Provide the [x, y] coordinate of the cell's center where the given text is located.  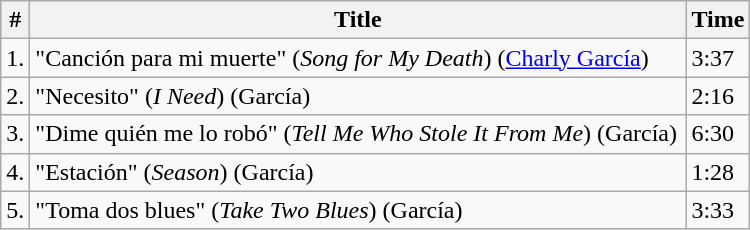
6:30 [718, 134]
1. [16, 58]
"Estación" (Season) (García) [358, 172]
Title [358, 20]
3:33 [718, 210]
4. [16, 172]
1:28 [718, 172]
"Toma dos blues" (Take Two Blues) (García) [358, 210]
Time [718, 20]
# [16, 20]
"Necesito" (I Need) (García) [358, 96]
2. [16, 96]
"Dime quién me lo robó" (Tell Me Who Stole It From Me) (García) [358, 134]
"Canción para mi muerte" (Song for My Death) (Charly García) [358, 58]
2:16 [718, 96]
3. [16, 134]
3:37 [718, 58]
5. [16, 210]
